Locate the cell with the specified text and output its [x, y] center coordinate. 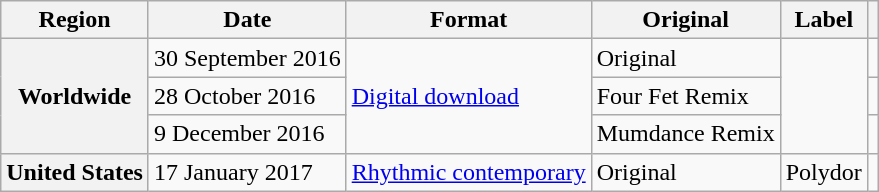
Four Fet Remix [686, 96]
Label [824, 20]
Mumdance Remix [686, 134]
Worldwide [75, 96]
30 September 2016 [247, 58]
United States [75, 172]
Rhythmic contemporary [468, 172]
Format [468, 20]
Region [75, 20]
Date [247, 20]
9 December 2016 [247, 134]
17 January 2017 [247, 172]
Polydor [824, 172]
Digital download [468, 96]
28 October 2016 [247, 96]
